For the text-containing cell, return its midpoint in [x, y] coordinate format. 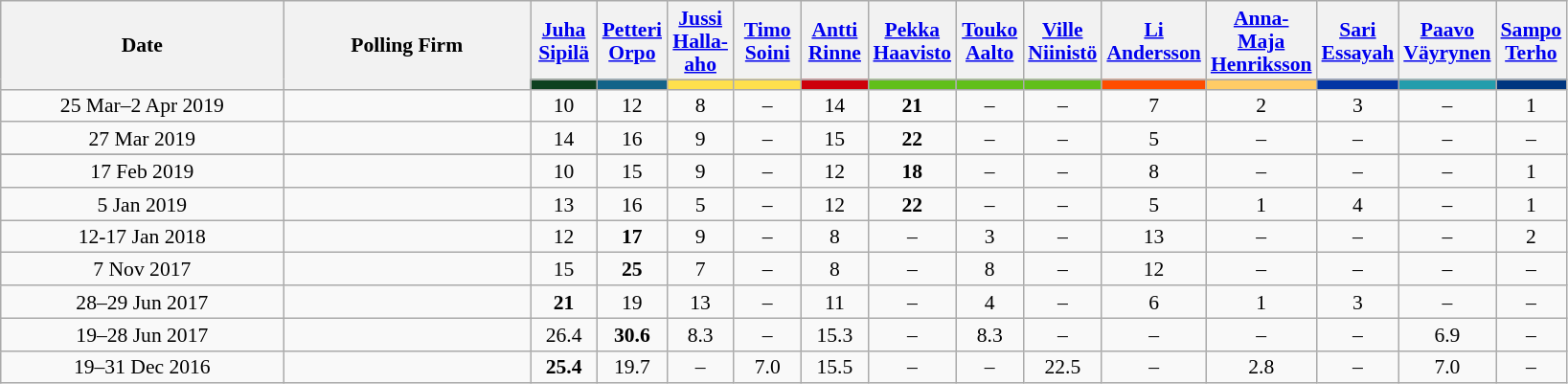
12-17 Jan 2018 [142, 237]
Date [142, 45]
19–31 Dec 2016 [142, 367]
Juha Sipilä [564, 40]
11 [834, 302]
25.4 [564, 367]
Polling Firm [407, 45]
Petteri Orpo [632, 40]
Touko Aalto [989, 40]
Timo Soini [767, 40]
25 Mar–2 Apr 2019 [142, 105]
7 Nov 2017 [142, 269]
15.3 [834, 334]
15.5 [834, 367]
Paavo Väyrynen [1446, 40]
Ville Niinistö [1062, 40]
5 Jan 2019 [142, 204]
Sampo Terho [1532, 40]
Pekka Haavisto [912, 40]
19 [632, 302]
Anna-Maja Henriksson [1261, 40]
22.5 [1062, 367]
Antti Rinne [834, 40]
19–28 Jun 2017 [142, 334]
30.6 [632, 334]
26.4 [564, 334]
19.7 [632, 367]
2.8 [1261, 367]
6.9 [1446, 334]
Jussi Halla-aho [700, 40]
25 [632, 269]
18 [912, 171]
Li Andersson [1153, 40]
27 Mar 2019 [142, 139]
17 [632, 237]
17 Feb 2019 [142, 171]
6 [1153, 302]
Sari Essayah [1358, 40]
28–29 Jun 2017 [142, 302]
